Pinpoint the cell where the given text exists, returning its [x, y] midpoint coordinate. 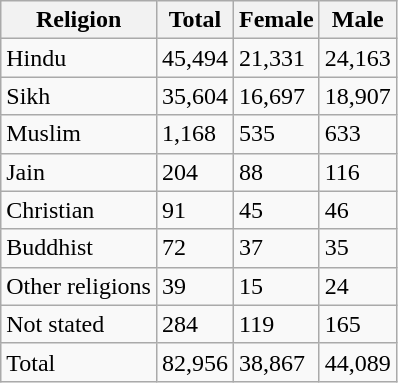
284 [194, 324]
37 [277, 248]
Buddhist [79, 248]
633 [358, 134]
15 [277, 286]
82,956 [194, 362]
Other religions [79, 286]
44,089 [358, 362]
16,697 [277, 96]
Jain [79, 172]
45,494 [194, 58]
35 [358, 248]
24 [358, 286]
Male [358, 20]
119 [277, 324]
45 [277, 210]
204 [194, 172]
Sikh [79, 96]
21,331 [277, 58]
18,907 [358, 96]
72 [194, 248]
165 [358, 324]
35,604 [194, 96]
Hindu [79, 58]
88 [277, 172]
Not stated [79, 324]
116 [358, 172]
535 [277, 134]
Female [277, 20]
Religion [79, 20]
46 [358, 210]
39 [194, 286]
38,867 [277, 362]
24,163 [358, 58]
1,168 [194, 134]
91 [194, 210]
Christian [79, 210]
Muslim [79, 134]
